Scan for the cell matching the given text and deliver its (x, y) coordinate at center. 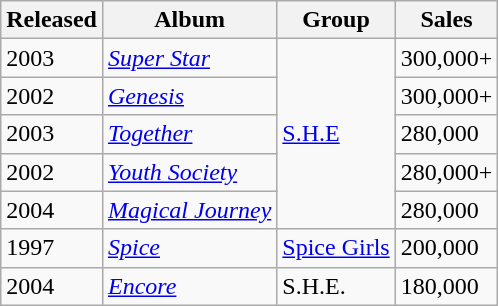
180,000 (446, 286)
280,000+ (446, 172)
1997 (52, 248)
Group (336, 20)
Super Star (189, 58)
Released (52, 20)
Album (189, 20)
Magical Journey (189, 210)
Youth Society (189, 172)
Genesis (189, 96)
S.H.E. (336, 286)
Spice Girls (336, 248)
Together (189, 134)
Sales (446, 20)
S.H.E (336, 134)
Spice (189, 248)
200,000 (446, 248)
Encore (189, 286)
